Return the [x, y] coordinate for the center point of the cell that contains the specified text.  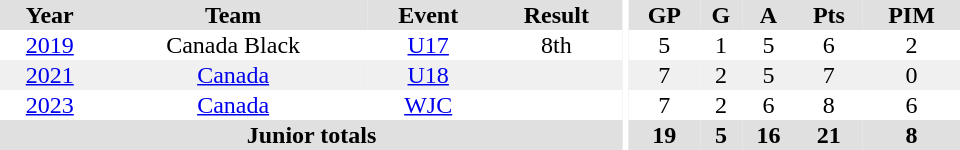
16 [768, 135]
21 [829, 135]
1 [721, 45]
PIM [912, 15]
Pts [829, 15]
WJC [428, 105]
G [721, 15]
Junior totals [312, 135]
U17 [428, 45]
2019 [50, 45]
2021 [50, 75]
GP [664, 15]
0 [912, 75]
Event [428, 15]
Result [556, 15]
2023 [50, 105]
8th [556, 45]
Team [234, 15]
A [768, 15]
Canada Black [234, 45]
Year [50, 15]
19 [664, 135]
U18 [428, 75]
